Identify which cell holds the provided text, then report its (X, Y) central coordinate. 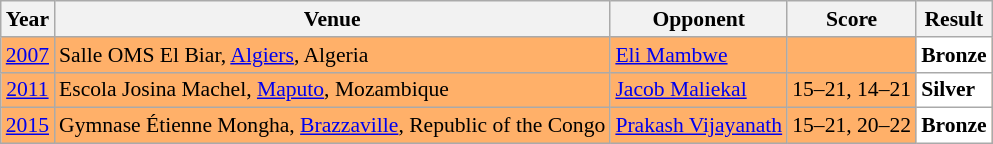
2015 (28, 126)
Venue (332, 19)
2007 (28, 55)
Silver (954, 90)
Year (28, 19)
Jacob Maliekal (698, 90)
Result (954, 19)
Opponent (698, 19)
2011 (28, 90)
Score (852, 19)
Eli Mambwe (698, 55)
Escola Josina Machel, Maputo, Mozambique (332, 90)
Gymnase Étienne Mongha, Brazzaville, Republic of the Congo (332, 126)
15–21, 14–21 (852, 90)
15–21, 20–22 (852, 126)
Prakash Vijayanath (698, 126)
Salle OMS El Biar, Algiers, Algeria (332, 55)
